Determine the [X, Y] coordinate at the center of the cell enclosing the given text.  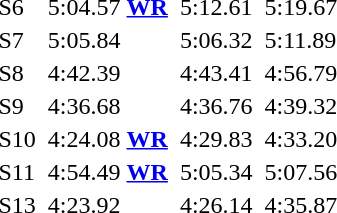
4:36.76 [216, 106]
4:43.41 [216, 73]
5:06.32 [216, 40]
5:05.34 [216, 172]
4:24.08 WR [108, 139]
5:05.84 [108, 40]
4:42.39 [108, 73]
4:29.83 [216, 139]
4:36.68 [108, 106]
4:54.49 WR [108, 172]
